From the cell containing the given text, extract its center point as [x, y] coordinate. 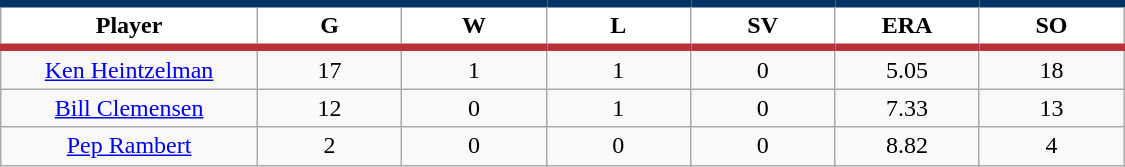
18 [1051, 68]
SO [1051, 26]
5.05 [907, 68]
Player [130, 26]
Ken Heintzelman [130, 68]
Pep Rambert [130, 146]
4 [1051, 146]
8.82 [907, 146]
W [474, 26]
7.33 [907, 108]
13 [1051, 108]
G [329, 26]
17 [329, 68]
12 [329, 108]
ERA [907, 26]
Bill Clemensen [130, 108]
2 [329, 146]
L [618, 26]
SV [763, 26]
